Output the (X, Y) coordinate of the center of the cell containing the given text.  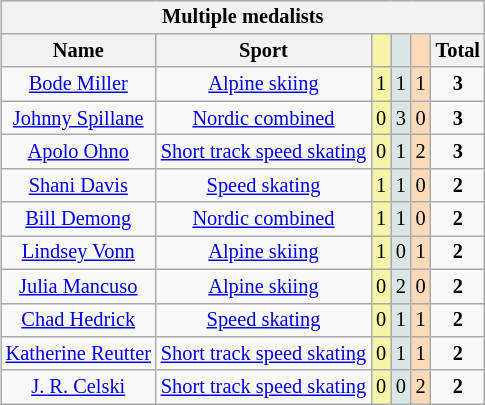
Total (458, 51)
Chad Hedrick (78, 320)
Bode Miller (78, 84)
Shani Davis (78, 185)
Name (78, 51)
Bill Demong (78, 219)
Julia Mancuso (78, 286)
Sport (264, 51)
Lindsey Vonn (78, 253)
Multiple medalists (243, 17)
J. R. Celski (78, 387)
Apolo Ohno (78, 152)
Katherine Reutter (78, 354)
Johnny Spillane (78, 118)
